Determine the (x, y) coordinate at the center of the cell enclosing the given text.  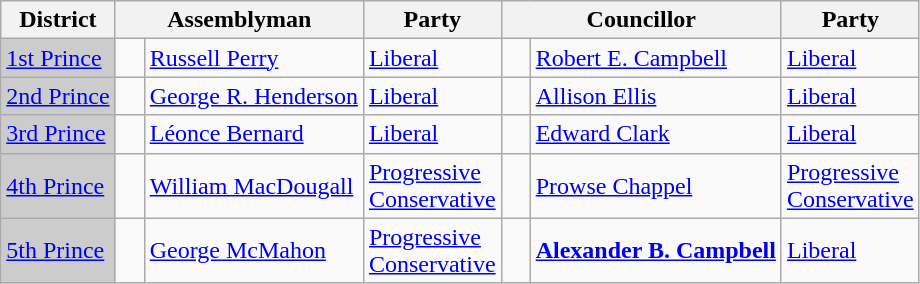
1st Prince (58, 58)
District (58, 20)
Léonce Bernard (254, 134)
Alexander B. Campbell (656, 250)
George R. Henderson (254, 96)
3rd Prince (58, 134)
George McMahon (254, 250)
Prowse Chappel (656, 186)
William MacDougall (254, 186)
2nd Prince (58, 96)
Allison Ellis (656, 96)
Edward Clark (656, 134)
Robert E. Campbell (656, 58)
Russell Perry (254, 58)
Assemblyman (239, 20)
5th Prince (58, 250)
4th Prince (58, 186)
Councillor (641, 20)
